Pinpoint the cell where the given text exists, returning its [x, y] midpoint coordinate. 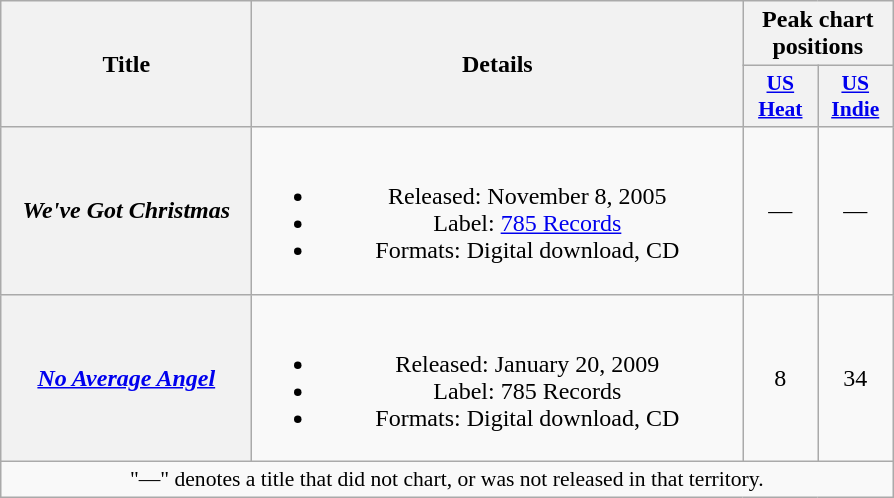
No Average Angel [126, 378]
Released: November 8, 2005Label: 785 RecordsFormats: Digital download, CD [498, 210]
Title [126, 64]
US Indie [856, 96]
34 [856, 378]
We've Got Christmas [126, 210]
"—" denotes a title that did not chart, or was not released in that territory. [447, 479]
8 [780, 378]
Peak chart positions [818, 34]
Details [498, 64]
Released: January 20, 2009Label: 785 RecordsFormats: Digital download, CD [498, 378]
US Heat [780, 96]
